Determine the (X, Y) coordinate at the center of the cell enclosing the given text.  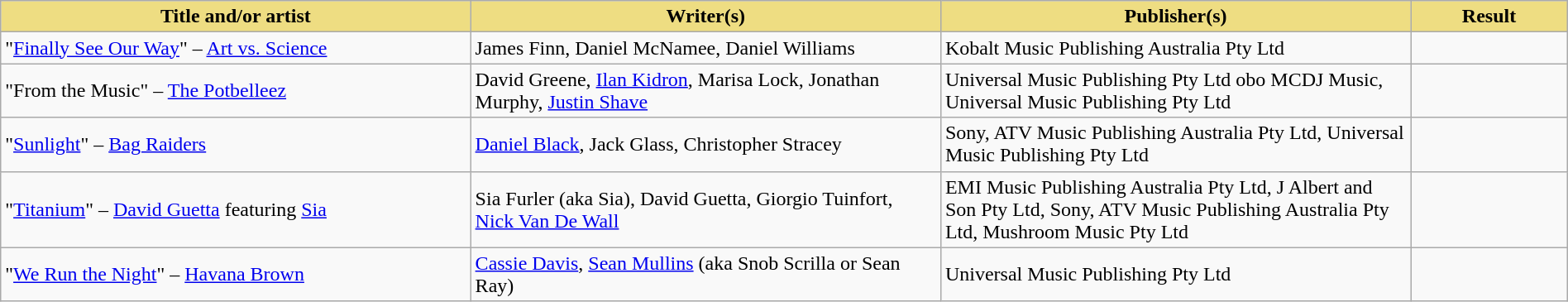
Daniel Black, Jack Glass, Christopher Stracey (705, 144)
Universal Music Publishing Pty Ltd (1175, 275)
EMI Music Publishing Australia Pty Ltd, J Albert and Son Pty Ltd, Sony, ATV Music Publishing Australia Pty Ltd, Mushroom Music Pty Ltd (1175, 209)
Sia Furler (aka Sia), David Guetta, Giorgio Tuinfort, Nick Van De Wall (705, 209)
Publisher(s) (1175, 17)
"From the Music" – The Potbelleez (236, 91)
"Finally See Our Way" – Art vs. Science (236, 48)
"Sunlight" – Bag Raiders (236, 144)
"We Run the Night" – Havana Brown (236, 275)
Kobalt Music Publishing Australia Pty Ltd (1175, 48)
James Finn, Daniel McNamee, Daniel Williams (705, 48)
David Greene, Ilan Kidron, Marisa Lock, Jonathan Murphy, Justin Shave (705, 91)
Title and/or artist (236, 17)
Result (1489, 17)
Cassie Davis, Sean Mullins (aka Snob Scrilla or Sean Ray) (705, 275)
Sony, ATV Music Publishing Australia Pty Ltd, Universal Music Publishing Pty Ltd (1175, 144)
Universal Music Publishing Pty Ltd obo MCDJ Music, Universal Music Publishing Pty Ltd (1175, 91)
"Titanium" – David Guetta featuring Sia (236, 209)
Writer(s) (705, 17)
